Provide the (X, Y) coordinate of the cell's center where the given text is located.  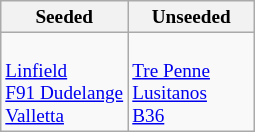
Tre Penne Lusitanos B36 (192, 82)
Unseeded (192, 17)
Seeded (64, 17)
Linfield F91 Dudelange Valletta (64, 82)
